Return [x, y] of the center of cell containing provided text 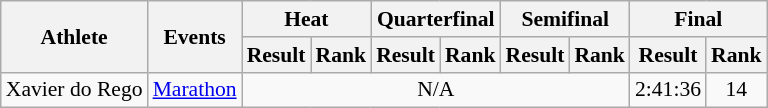
2:41:36 [668, 90]
Final [698, 19]
N/A [436, 90]
Xavier do Rego [74, 90]
Semifinal [566, 19]
14 [736, 90]
Quarterfinal [436, 19]
Heat [306, 19]
Athlete [74, 36]
Events [195, 36]
Marathon [195, 90]
